Detect which cell encompasses the target text, then output its [X, Y] center coordinate. 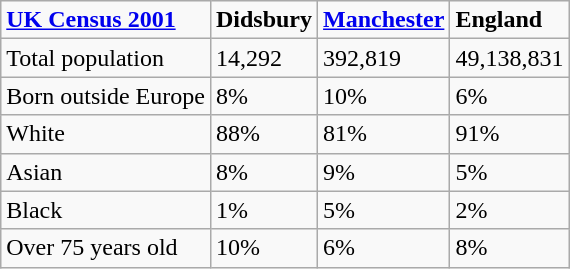
England [510, 20]
White [106, 134]
49,138,831 [510, 58]
88% [264, 134]
2% [510, 210]
Over 75 years old [106, 248]
9% [384, 172]
Manchester [384, 20]
392,819 [384, 58]
Asian [106, 172]
14,292 [264, 58]
Black [106, 210]
81% [384, 134]
91% [510, 134]
Born outside Europe [106, 96]
UK Census 2001 [106, 20]
Total population [106, 58]
Didsbury [264, 20]
1% [264, 210]
